Extract the [x, y] coordinate from the center of the cell holding the provided text.  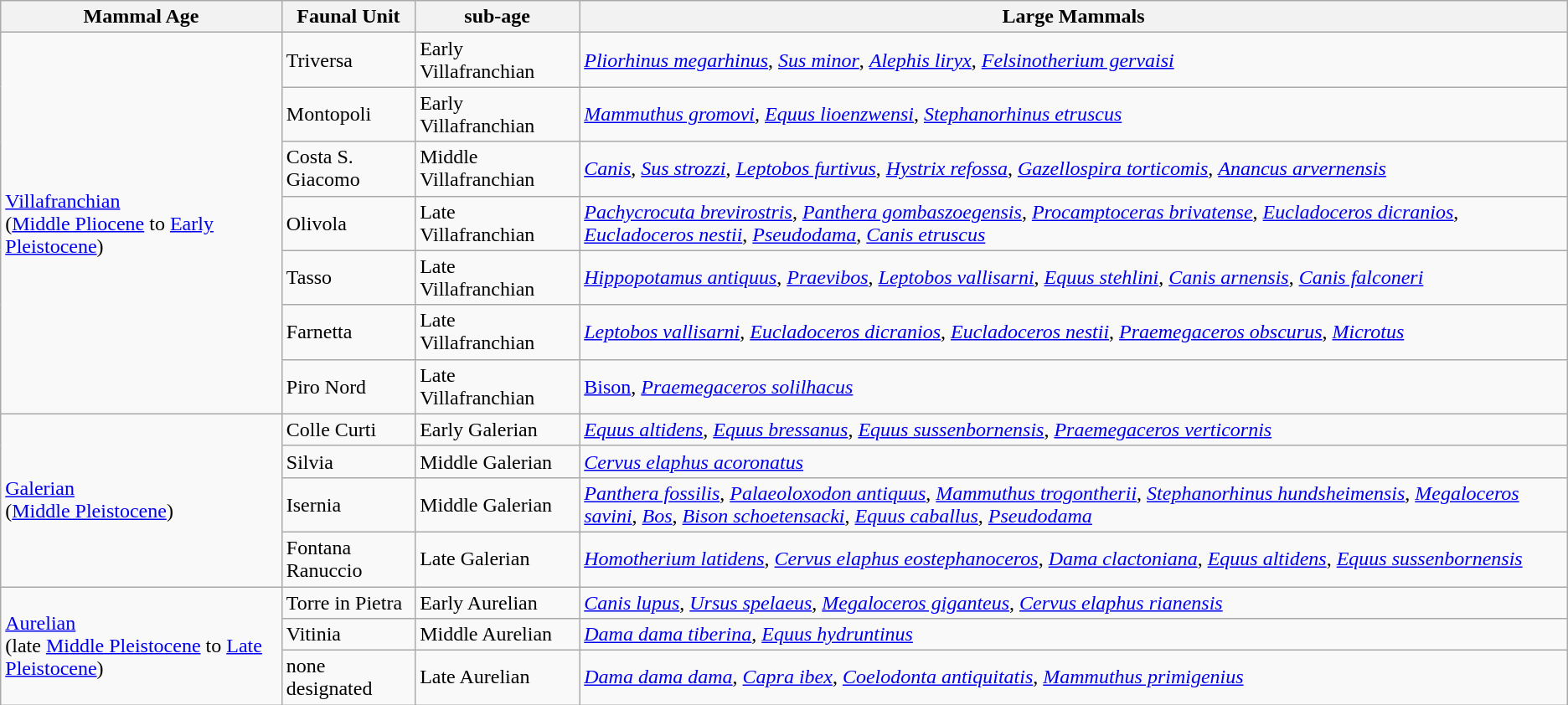
Isernia [348, 504]
Late Galerian [498, 559]
sub-age [498, 17]
Triversa [348, 60]
Dama dama dama, Capra ibex, Coelodonta antiquitatis, Mammuthus primigenius [1074, 678]
Montopoli [348, 114]
Olivola [348, 223]
Middle Villafranchian [498, 169]
Cervus elaphus acoronatus [1074, 461]
Leptobos vallisarni, Eucladoceros dicranios, Eucladoceros nestii, Praemegaceros obscurus, Microtus [1074, 332]
Equus altidens, Equus bressanus, Equus sussenbornensis, Praemegaceros verticornis [1074, 430]
Farnetta [348, 332]
Canis lupus, Ursus spelaeus, Megaloceros giganteus, Cervus elaphus rianensis [1074, 602]
Hippopotamus antiquus, Praevibos, Leptobos vallisarni, Equus stehlini, Canis arnensis, Canis falconeri [1074, 278]
Fontana Ranuccio [348, 559]
Silvia [348, 461]
Bison, Praemegaceros solilhacus [1074, 387]
Mammal Age [142, 17]
Mammuthus gromovi, Equus lioenzwensi, Stephanorhinus etruscus [1074, 114]
Homotherium latidens, Cervus elaphus eostephanoceros, Dama clactoniana, Equus altidens, Equus sussenbornensis [1074, 559]
Galerian (Middle Pleistocene) [142, 500]
Faunal Unit [348, 17]
Late Aurelian [498, 678]
Tasso [348, 278]
Costa S. Giacomo [348, 169]
Torre in Pietra [348, 602]
Vitinia [348, 635]
none designated [348, 678]
Early Galerian [498, 430]
Piro Nord [348, 387]
Early Aurelian [498, 602]
Aurelian (late Middle Pleistocene to Late Pleistocene) [142, 645]
Canis, Sus strozzi, Leptobos furtivus, Hystrix refossa, Gazellospira torticomis, Anancus arvernensis [1074, 169]
Villafranchian (Middle Pliocene to Early Pleistocene) [142, 223]
Large Mammals [1074, 17]
Pliorhinus megarhinus, Sus minor, Alephis liryx, Felsinotherium gervaisi [1074, 60]
Colle Curti [348, 430]
Dama dama tiberina, Equus hydruntinus [1074, 635]
Middle Aurelian [498, 635]
